Extract the (X, Y) coordinate from the center of the cell holding the provided text.  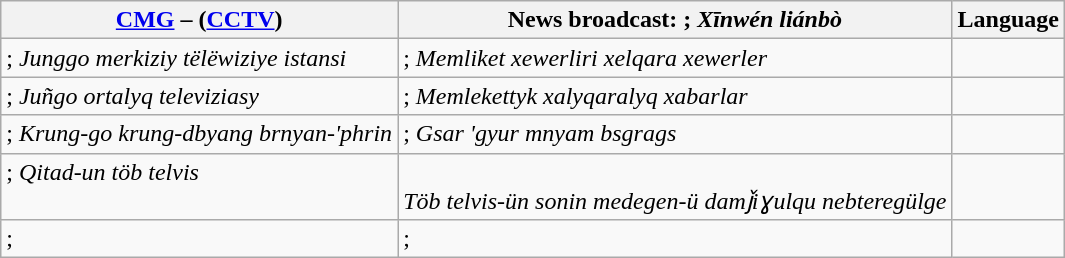
; Qitad-un töb telvis (200, 186)
; Gsar 'gyur mnyam bsgrags (675, 134)
; Memliket xewerliri xelqara xewerler (675, 58)
Töb telvis-ün sonin medegen-ü damǰiɣulqu nebteregülge (675, 186)
Language (1008, 20)
CMG – (CCTV) (200, 20)
; Junggo merkiziy tëlëwiziye istansi (200, 58)
News broadcast: ; Xīnwén liánbò (675, 20)
; Memlekettyk xalyqaralyq xabarlar (675, 96)
; Krung-go krung-dbyang brnyan-'phrin (200, 134)
; Juñgo ortalyq televiziasy (200, 96)
